From the cell containing the given text, extract its center point as [x, y] coordinate. 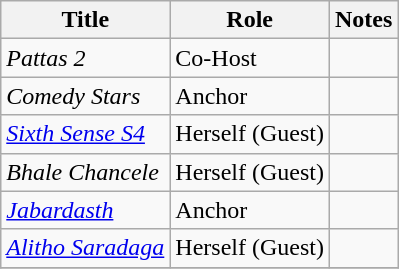
Pattas 2 [86, 58]
Title [86, 20]
Role [250, 20]
Notes [364, 20]
Jabardasth [86, 210]
Bhale Chancele [86, 172]
Comedy Stars [86, 96]
Co-Host [250, 58]
Alitho Saradaga [86, 248]
Sixth Sense S4 [86, 134]
